Locate the cell with the specified text and output its [X, Y] center coordinate. 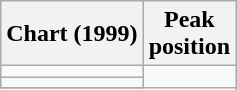
Peakposition [189, 34]
Chart (1999) [72, 34]
